Output the [x, y] coordinate of the center of the cell containing the given text.  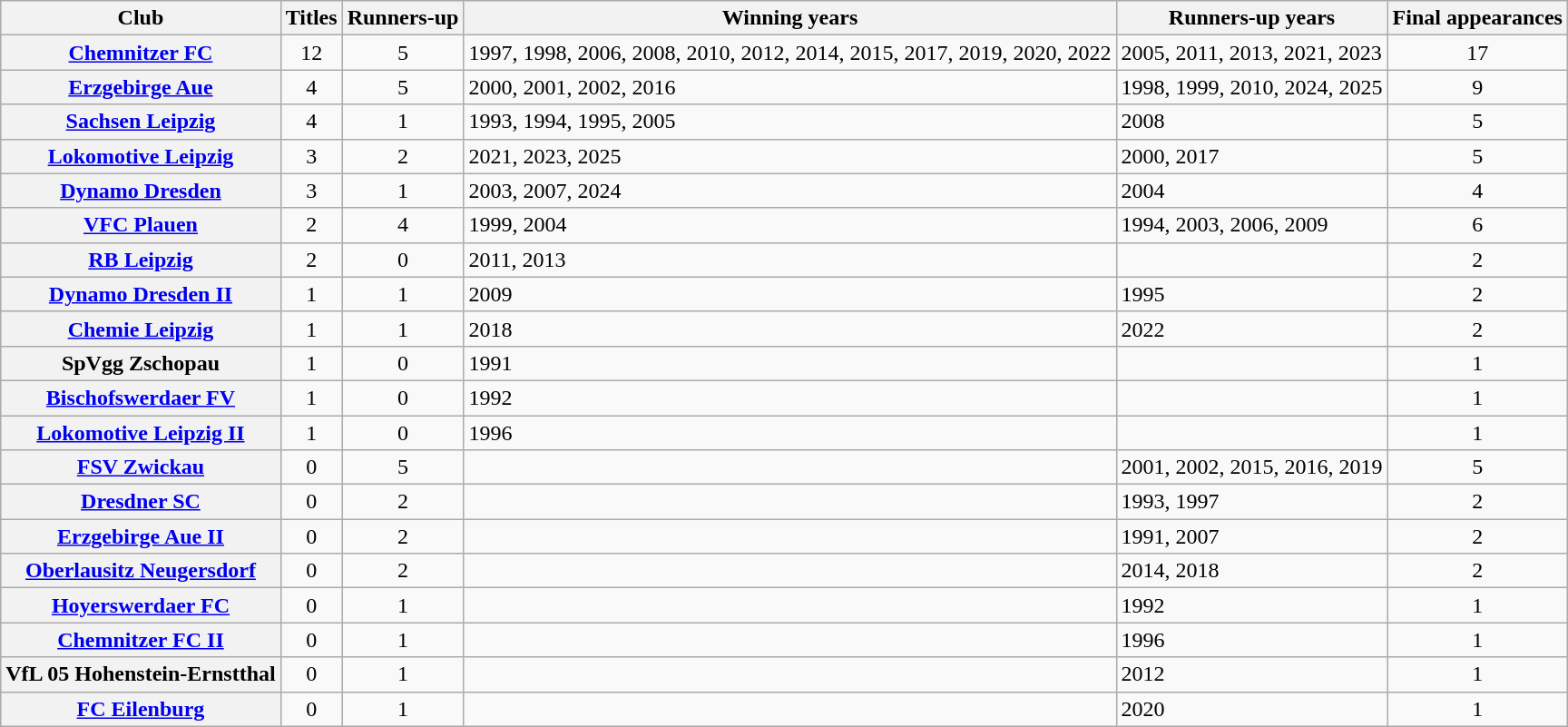
2008 [1252, 122]
Sachsen Leipzig [141, 122]
12 [311, 53]
VFC Plauen [141, 225]
2000, 2017 [1252, 156]
2009 [789, 294]
2001, 2002, 2015, 2016, 2019 [1252, 467]
17 [1477, 53]
2020 [1252, 709]
2021, 2023, 2025 [789, 156]
2018 [789, 329]
1994, 2003, 2006, 2009 [1252, 225]
Erzgebirge Aue [141, 87]
Chemnitzer FC [141, 53]
2004 [1252, 191]
9 [1477, 87]
FC Eilenburg [141, 709]
Runners-up [403, 18]
RB Leipzig [141, 260]
2014, 2018 [1252, 571]
1995 [1252, 294]
Dresdner SC [141, 502]
2000, 2001, 2002, 2016 [789, 87]
Club [141, 18]
2012 [1252, 674]
SpVgg Zschopau [141, 363]
FSV Zwickau [141, 467]
1998, 1999, 2010, 2024, 2025 [1252, 87]
Bischofswerdaer FV [141, 398]
VfL 05 Hohenstein-Ernstthal [141, 674]
2011, 2013 [789, 260]
Titles [311, 18]
Oberlausitz Neugersdorf [141, 571]
Lokomotive Leipzig [141, 156]
Winning years [789, 18]
Lokomotive Leipzig II [141, 433]
1993, 1997 [1252, 502]
1993, 1994, 1995, 2005 [789, 122]
1997, 1998, 2006, 2008, 2010, 2012, 2014, 2015, 2017, 2019, 2020, 2022 [789, 53]
2003, 2007, 2024 [789, 191]
1991, 2007 [1252, 536]
1999, 2004 [789, 225]
Runners-up years [1252, 18]
Dynamo Dresden II [141, 294]
1991 [789, 363]
Erzgebirge Aue II [141, 536]
6 [1477, 225]
Final appearances [1477, 18]
Chemie Leipzig [141, 329]
Hoyerswerdaer FC [141, 605]
2005, 2011, 2013, 2021, 2023 [1252, 53]
Chemnitzer FC II [141, 640]
2022 [1252, 329]
Dynamo Dresden [141, 191]
